Scan for the cell matching the given text and deliver its [X, Y] coordinate at center. 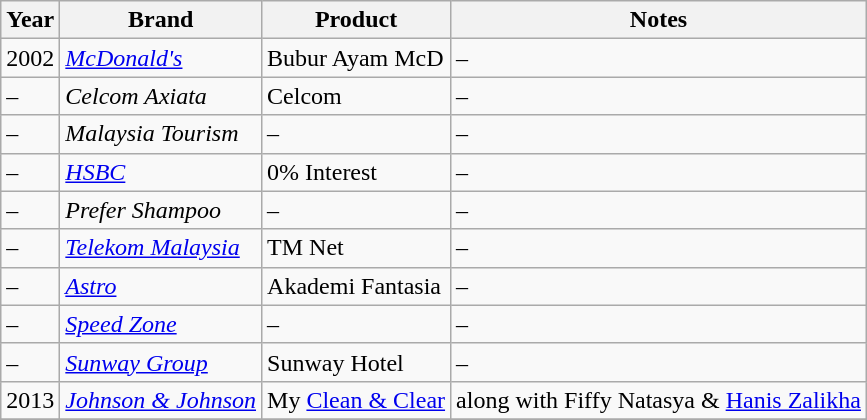
along with Fiffy Natasya & Hanis Zalikha [659, 400]
2002 [30, 58]
Year [30, 20]
Astro [161, 286]
Malaysia Tourism [161, 134]
Speed Zone [161, 324]
Prefer Shampoo [161, 210]
Notes [659, 20]
Telekom Malaysia [161, 248]
McDonald's [161, 58]
2013 [30, 400]
TM Net [356, 248]
Akademi Fantasia [356, 286]
Celcom [356, 96]
My Clean & Clear [356, 400]
0% Interest [356, 172]
Sunway Group [161, 362]
HSBC [161, 172]
Brand [161, 20]
Bubur Ayam McD [356, 58]
Johnson & Johnson [161, 400]
Sunway Hotel [356, 362]
Celcom Axiata [161, 96]
Product [356, 20]
